For the text-containing cell, return its midpoint in [X, Y] coordinate format. 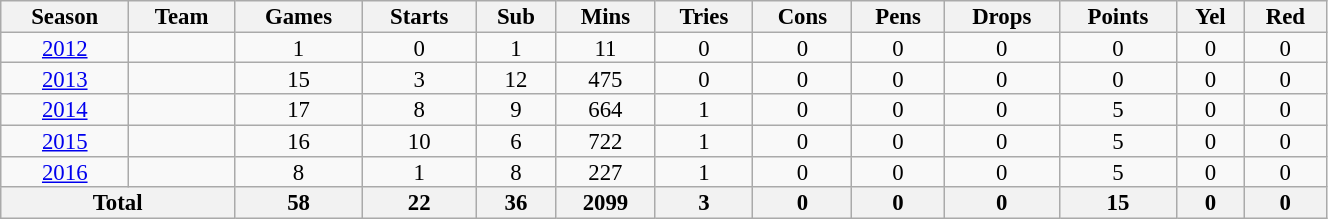
2013 [65, 78]
2015 [65, 140]
2099 [606, 204]
Games [299, 16]
Pens [898, 16]
Total [118, 204]
16 [299, 140]
Red [1285, 16]
17 [299, 110]
2012 [65, 48]
Sub [516, 16]
664 [606, 110]
12 [516, 78]
Cons [802, 16]
227 [606, 172]
Season [65, 16]
9 [516, 110]
722 [606, 140]
Tries [704, 16]
58 [299, 204]
Mins [606, 16]
Drops [1002, 16]
2016 [65, 172]
10 [420, 140]
475 [606, 78]
Team [182, 16]
2014 [65, 110]
11 [606, 48]
6 [516, 140]
Yel [1211, 16]
Starts [420, 16]
Points [1118, 16]
36 [516, 204]
22 [420, 204]
